Return (x, y) of the center of cell containing provided text 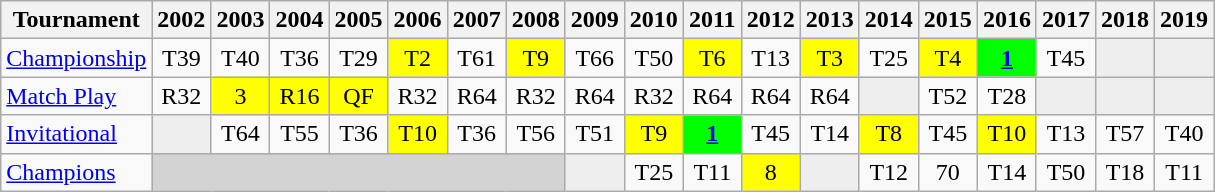
2004 (300, 20)
T4 (948, 58)
2011 (712, 20)
QF (358, 96)
T12 (888, 172)
T57 (1126, 134)
70 (948, 172)
2017 (1066, 20)
3 (240, 96)
2008 (536, 20)
2007 (476, 20)
2016 (1006, 20)
2003 (240, 20)
Champions (76, 172)
2018 (1126, 20)
2009 (594, 20)
T51 (594, 134)
T3 (830, 58)
T61 (476, 58)
T56 (536, 134)
2006 (418, 20)
T55 (300, 134)
Match Play (76, 96)
T66 (594, 58)
T6 (712, 58)
2015 (948, 20)
2019 (1184, 20)
T18 (1126, 172)
Championship (76, 58)
Invitational (76, 134)
2002 (182, 20)
T28 (1006, 96)
Tournament (76, 20)
R16 (300, 96)
T39 (182, 58)
2012 (770, 20)
T64 (240, 134)
8 (770, 172)
T52 (948, 96)
T29 (358, 58)
2014 (888, 20)
2013 (830, 20)
2005 (358, 20)
2010 (654, 20)
T8 (888, 134)
T2 (418, 58)
